Extract the (x, y) coordinate from the center of the cell holding the provided text.  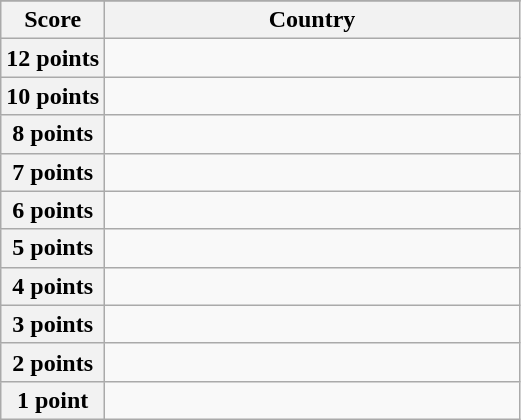
12 points (53, 58)
8 points (53, 134)
2 points (53, 362)
Score (53, 20)
7 points (53, 172)
4 points (53, 286)
6 points (53, 210)
5 points (53, 248)
3 points (53, 324)
10 points (53, 96)
1 point (53, 400)
Country (312, 20)
